Identify which cell holds the provided text, then report its (X, Y) central coordinate. 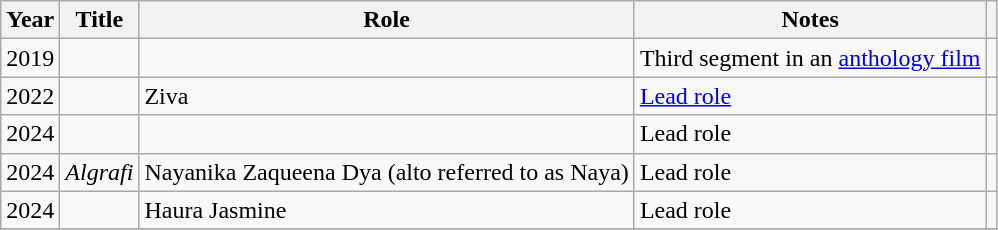
Ziva (386, 96)
Nayanika Zaqueena Dya (alto referred to as Naya) (386, 172)
Year (30, 20)
Algrafi (100, 172)
Haura Jasmine (386, 210)
Notes (810, 20)
Title (100, 20)
Third segment in an anthology film (810, 58)
2022 (30, 96)
Role (386, 20)
2019 (30, 58)
